Scan for the cell matching the given text and deliver its (X, Y) coordinate at center. 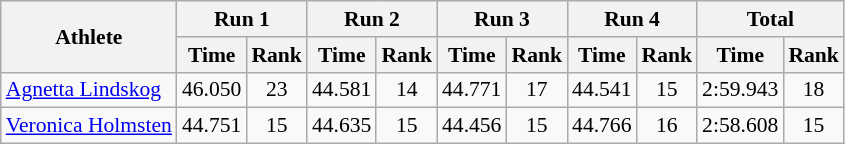
44.635 (342, 126)
Veronica Holmsten (89, 126)
44.771 (472, 90)
2:59.943 (740, 90)
44.766 (602, 126)
Run 4 (632, 19)
14 (406, 90)
18 (814, 90)
Athlete (89, 36)
Total (770, 19)
44.456 (472, 126)
44.751 (212, 126)
Run 1 (242, 19)
Run 2 (372, 19)
Run 3 (502, 19)
46.050 (212, 90)
16 (668, 126)
23 (276, 90)
44.541 (602, 90)
44.581 (342, 90)
Agnetta Lindskog (89, 90)
2:58.608 (740, 126)
17 (536, 90)
